Pinpoint the cell where the given text exists, returning its [x, y] midpoint coordinate. 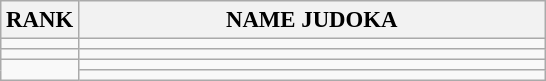
RANK [40, 20]
NAME JUDOKA [312, 20]
